Identify which cell holds the provided text, then report its [x, y] central coordinate. 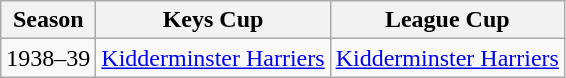
1938–39 [48, 58]
Keys Cup [213, 20]
League Cup [447, 20]
Season [48, 20]
